Return the (x, y) coordinate for the center point of the cell that contains the specified text.  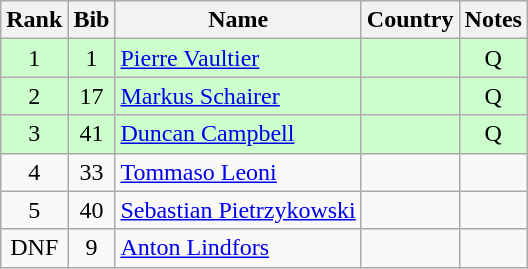
33 (92, 172)
Tommaso Leoni (238, 172)
Rank (34, 20)
9 (92, 248)
5 (34, 210)
4 (34, 172)
Sebastian Pietrzykowski (238, 210)
40 (92, 210)
Bib (92, 20)
17 (92, 96)
DNF (34, 248)
Markus Schairer (238, 96)
Notes (493, 20)
Duncan Campbell (238, 134)
Country (410, 20)
Pierre Vaultier (238, 58)
3 (34, 134)
Name (238, 20)
41 (92, 134)
2 (34, 96)
Anton Lindfors (238, 248)
